Return (x, y) of the center of cell containing provided text 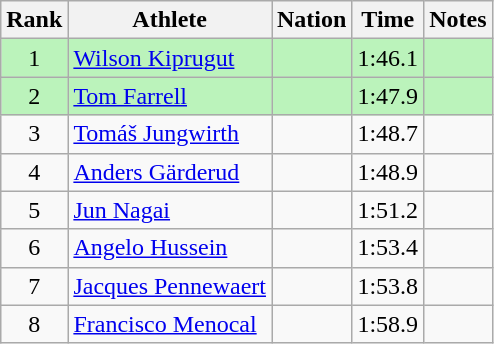
Wilson Kiprugut (170, 58)
Time (388, 20)
6 (34, 248)
5 (34, 210)
Tom Farrell (170, 96)
1:46.1 (388, 58)
Notes (458, 20)
1:53.4 (388, 248)
Athlete (170, 20)
3 (34, 134)
1:47.9 (388, 96)
Angelo Hussein (170, 248)
Nation (312, 20)
2 (34, 96)
Jun Nagai (170, 210)
4 (34, 172)
1:51.2 (388, 210)
7 (34, 286)
Jacques Pennewaert (170, 286)
Rank (34, 20)
Francisco Menocal (170, 324)
1:53.8 (388, 286)
8 (34, 324)
Tomáš Jungwirth (170, 134)
1 (34, 58)
1:48.9 (388, 172)
Anders Gärderud (170, 172)
1:48.7 (388, 134)
1:58.9 (388, 324)
